Detect which cell encompasses the target text, then output its [X, Y] center coordinate. 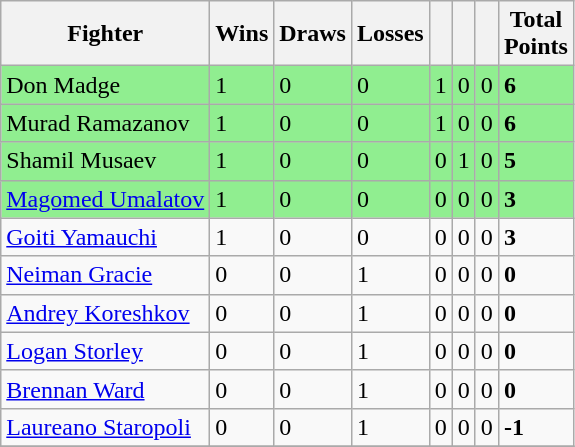
Total Points [536, 34]
Goiti Yamauchi [106, 237]
Losses [390, 34]
Wins [242, 34]
Brennan Ward [106, 389]
Draws [313, 34]
-1 [536, 427]
Magomed Umalatov [106, 199]
Laureano Staropoli [106, 427]
Fighter [106, 34]
Shamil Musaev [106, 161]
5 [536, 161]
Neiman Gracie [106, 275]
Logan Storley [106, 351]
Murad Ramazanov [106, 123]
Don Madge [106, 85]
Andrey Koreshkov [106, 313]
